Output the (x, y) coordinate of the center of the cell containing the given text.  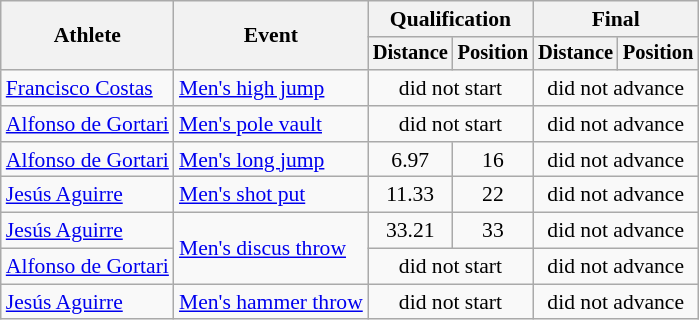
Men's long jump (271, 160)
11.33 (410, 195)
33 (493, 231)
16 (493, 160)
6.97 (410, 160)
Men's discus throw (271, 248)
Qualification (450, 19)
Men's high jump (271, 88)
Men's pole vault (271, 124)
Men's hammer throw (271, 302)
Event (271, 36)
Athlete (88, 36)
Men's shot put (271, 195)
22 (493, 195)
33.21 (410, 231)
Final (616, 19)
Francisco Costas (88, 88)
